From the cell containing the given text, extract its center point as (X, Y) coordinate. 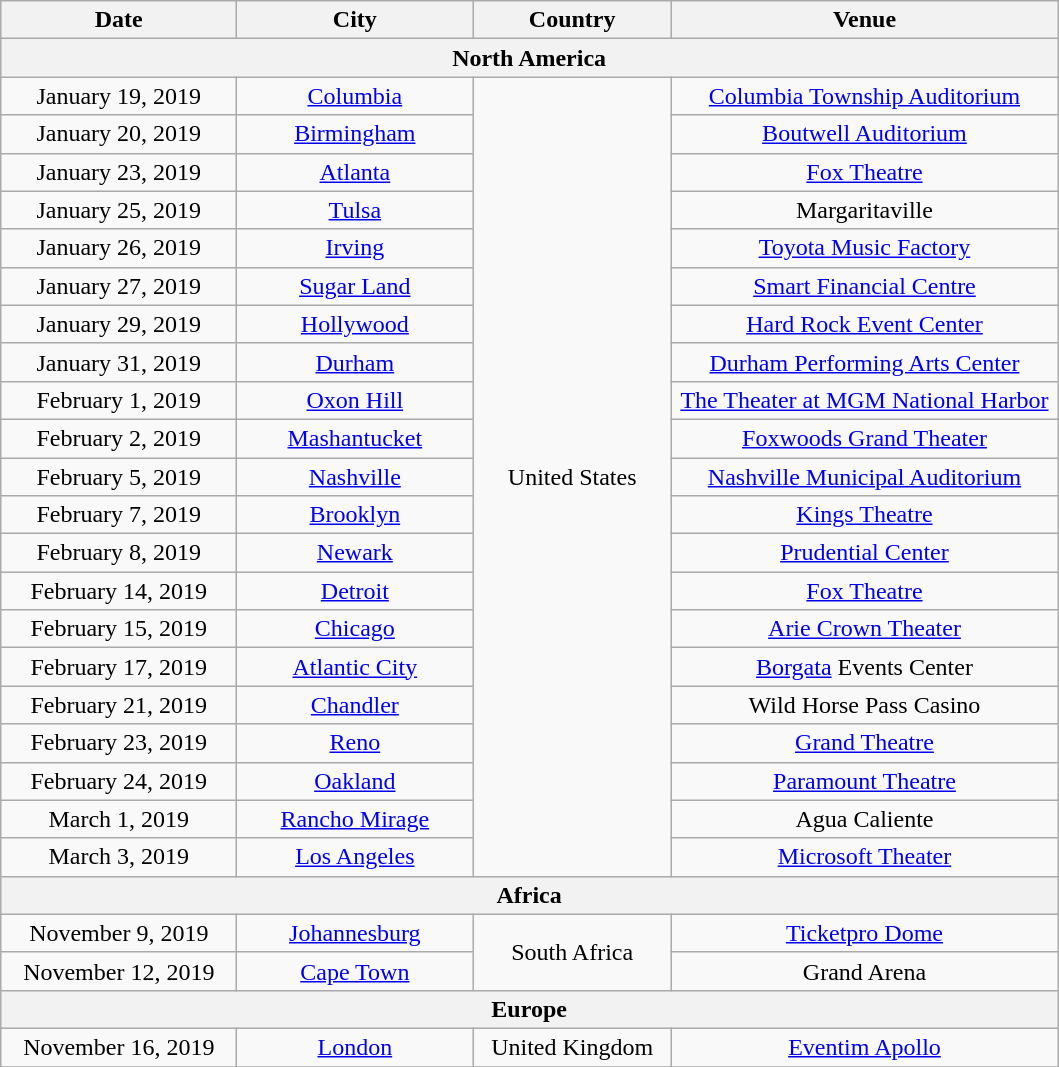
January 29, 2019 (119, 324)
Los Angeles (355, 857)
January 27, 2019 (119, 286)
March 1, 2019 (119, 819)
Borgata Events Center (864, 667)
Grand Theatre (864, 743)
Newark (355, 553)
Africa (530, 895)
February 2, 2019 (119, 438)
Birmingham (355, 134)
United States (572, 476)
February 5, 2019 (119, 477)
Brooklyn (355, 515)
Sugar Land (355, 286)
Ticketpro Dome (864, 933)
Chicago (355, 629)
Reno (355, 743)
Hollywood (355, 324)
Toyota Music Factory (864, 248)
Nashville (355, 477)
Paramount Theatre (864, 781)
United Kingdom (572, 1047)
February 14, 2019 (119, 591)
January 31, 2019 (119, 362)
November 12, 2019 (119, 971)
January 20, 2019 (119, 134)
Foxwoods Grand Theater (864, 438)
Mashantucket (355, 438)
Wild Horse Pass Casino (864, 705)
Microsoft Theater (864, 857)
The Theater at MGM National Harbor (864, 400)
Venue (864, 20)
Detroit (355, 591)
February 17, 2019 (119, 667)
City (355, 20)
Country (572, 20)
Durham Performing Arts Center (864, 362)
Oxon Hill (355, 400)
November 9, 2019 (119, 933)
Oakland (355, 781)
Prudential Center (864, 553)
January 19, 2019 (119, 96)
Hard Rock Event Center (864, 324)
Durham (355, 362)
Rancho Mirage (355, 819)
Grand Arena (864, 971)
February 7, 2019 (119, 515)
Atlanta (355, 172)
February 15, 2019 (119, 629)
London (355, 1047)
Cape Town (355, 971)
Irving (355, 248)
February 1, 2019 (119, 400)
Columbia (355, 96)
February 24, 2019 (119, 781)
January 25, 2019 (119, 210)
Eventim Apollo (864, 1047)
Boutwell Auditorium (864, 134)
January 26, 2019 (119, 248)
Nashville Municipal Auditorium (864, 477)
Margaritaville (864, 210)
November 16, 2019 (119, 1047)
February 21, 2019 (119, 705)
Chandler (355, 705)
South Africa (572, 952)
Columbia Township Auditorium (864, 96)
North America (530, 58)
Atlantic City (355, 667)
Date (119, 20)
Arie Crown Theater (864, 629)
February 23, 2019 (119, 743)
January 23, 2019 (119, 172)
Kings Theatre (864, 515)
March 3, 2019 (119, 857)
Johannesburg (355, 933)
Agua Caliente (864, 819)
Europe (530, 1009)
Tulsa (355, 210)
February 8, 2019 (119, 553)
Smart Financial Centre (864, 286)
